Provide the [X, Y] coordinate of the cell's center where the given text is located.  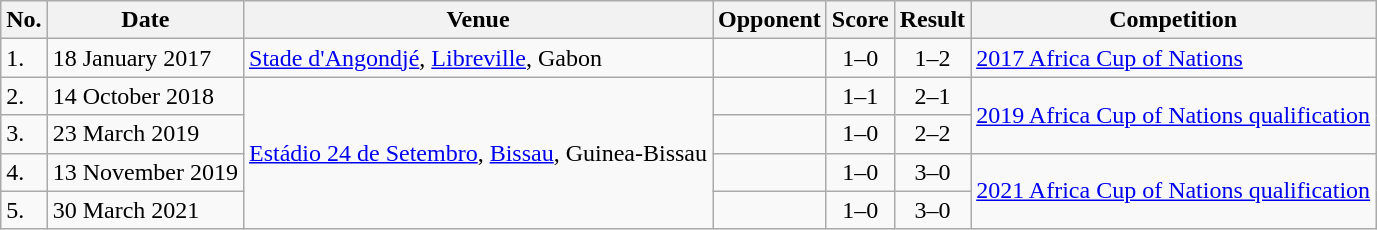
18 January 2017 [145, 58]
2017 Africa Cup of Nations [1174, 58]
Date [145, 20]
2–1 [932, 96]
2021 Africa Cup of Nations qualification [1174, 191]
2. [24, 96]
2019 Africa Cup of Nations qualification [1174, 115]
Competition [1174, 20]
Result [932, 20]
23 March 2019 [145, 134]
Venue [478, 20]
No. [24, 20]
30 March 2021 [145, 210]
Estádio 24 de Setembro, Bissau, Guinea-Bissau [478, 153]
Opponent [770, 20]
4. [24, 172]
1. [24, 58]
13 November 2019 [145, 172]
2–2 [932, 134]
Score [860, 20]
14 October 2018 [145, 96]
1–2 [932, 58]
Stade d'Angondjé, Libreville, Gabon [478, 58]
5. [24, 210]
1–1 [860, 96]
3. [24, 134]
